Locate the cell with the specified text and output its (x, y) center coordinate. 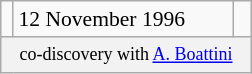
co-discovery with A. Boattini (126, 55)
12 November 1996 (123, 19)
